Locate the cell with the specified text and output its [X, Y] center coordinate. 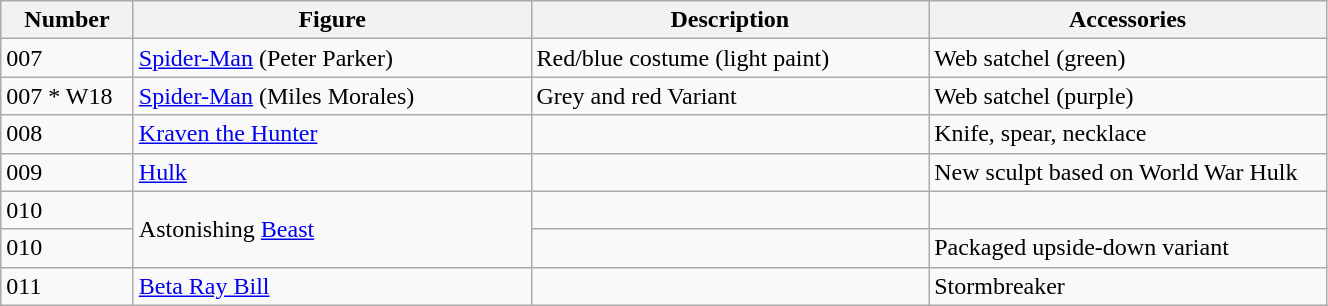
Web satchel (green) [1128, 58]
Figure [332, 20]
Spider-Man (Peter Parker) [332, 58]
Beta Ray Bill [332, 286]
Red/blue costume (light paint) [730, 58]
Knife, spear, necklace [1128, 134]
Accessories [1128, 20]
011 [68, 286]
Kraven the Hunter [332, 134]
Grey and red Variant [730, 96]
Stormbreaker [1128, 286]
Description [730, 20]
Astonishing Beast [332, 229]
007 * W18 [68, 96]
009 [68, 172]
New sculpt based on World War Hulk [1128, 172]
Hulk [332, 172]
Web satchel (purple) [1128, 96]
Number [68, 20]
007 [68, 58]
008 [68, 134]
Packaged upside-down variant [1128, 248]
Spider-Man (Miles Morales) [332, 96]
